From the cell containing the given text, extract its center point as [x, y] coordinate. 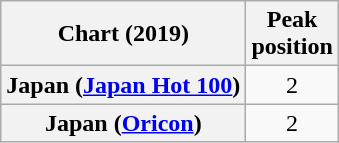
Chart (2019) [124, 34]
Japan (Oricon) [124, 123]
Peakposition [292, 34]
Japan (Japan Hot 100) [124, 85]
